Return [x, y] of the center of cell containing provided text 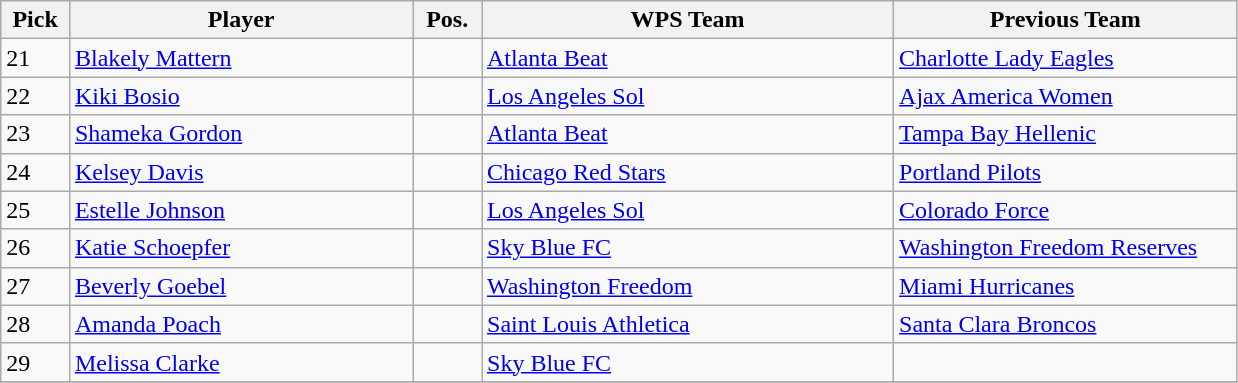
23 [36, 134]
WPS Team [688, 20]
22 [36, 96]
Miami Hurricanes [1066, 286]
29 [36, 362]
Saint Louis Athletica [688, 324]
Ajax America Women [1066, 96]
Tampa Bay Hellenic [1066, 134]
Beverly Goebel [240, 286]
24 [36, 172]
Kelsey Davis [240, 172]
21 [36, 58]
Player [240, 20]
26 [36, 248]
Kiki Bosio [240, 96]
Katie Schoepfer [240, 248]
Pos. [448, 20]
Washington Freedom Reserves [1066, 248]
Santa Clara Broncos [1066, 324]
Colorado Force [1066, 210]
Charlotte Lady Eagles [1066, 58]
Chicago Red Stars [688, 172]
Pick [36, 20]
Portland Pilots [1066, 172]
Previous Team [1066, 20]
28 [36, 324]
Estelle Johnson [240, 210]
Melissa Clarke [240, 362]
Amanda Poach [240, 324]
Shameka Gordon [240, 134]
Washington Freedom [688, 286]
27 [36, 286]
25 [36, 210]
Blakely Mattern [240, 58]
